Capture the cell that displays the provided text and extract its [X, Y] central coordinate. 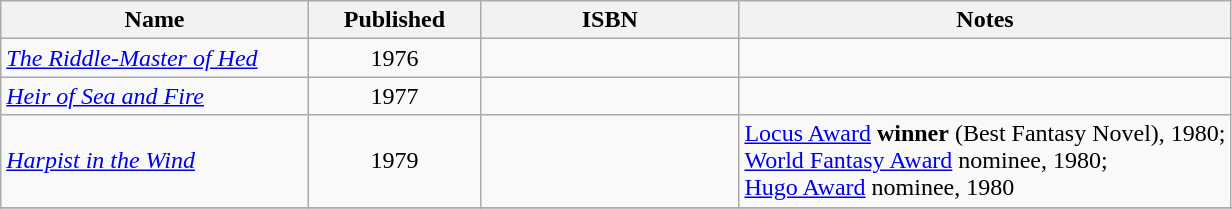
Name [155, 20]
1976 [394, 58]
Notes [985, 20]
Published [394, 20]
ISBN [610, 20]
Heir of Sea and Fire [155, 96]
The Riddle-Master of Hed [155, 58]
1977 [394, 96]
Locus Award winner (Best Fantasy Novel), 1980;World Fantasy Award nominee, 1980;Hugo Award nominee, 1980 [985, 161]
Harpist in the Wind [155, 161]
1979 [394, 161]
